Pinpoint the cell where the given text exists, returning its [X, Y] midpoint coordinate. 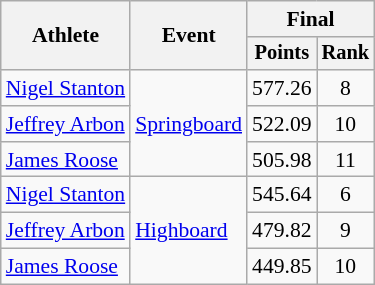
Final [310, 19]
Rank [346, 54]
Springboard [188, 124]
522.09 [282, 124]
Points [282, 54]
Athlete [66, 36]
Event [188, 36]
9 [346, 231]
8 [346, 88]
Highboard [188, 230]
479.82 [282, 231]
505.98 [282, 160]
449.85 [282, 267]
577.26 [282, 88]
11 [346, 160]
545.64 [282, 195]
6 [346, 195]
